Pinpoint the cell where the given text exists, returning its (X, Y) midpoint coordinate. 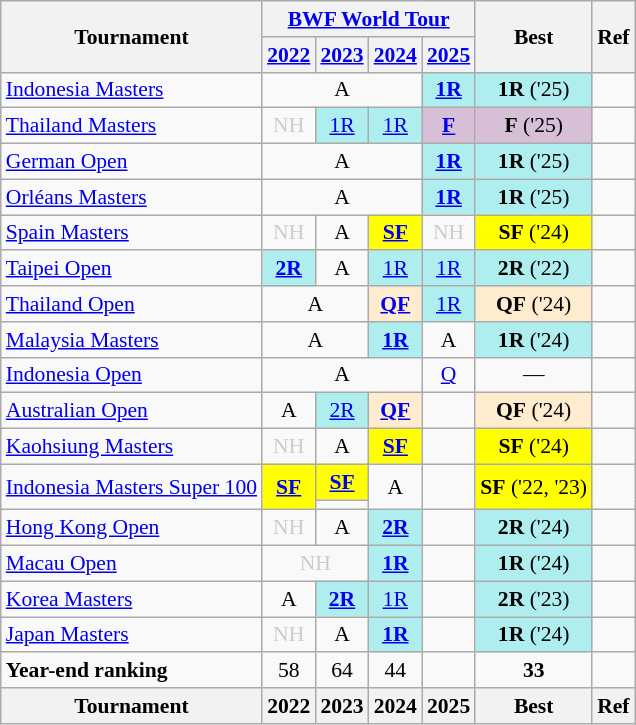
German Open (132, 162)
58 (288, 671)
Indonesia Open (132, 375)
Indonesia Masters (132, 90)
F (448, 126)
Korea Masters (132, 599)
Kaohsiung Masters (132, 447)
Japan Masters (132, 635)
Hong Kong Open (132, 528)
Year-end ranking (132, 671)
2R ('23) (534, 599)
SF ('22, '23) (534, 487)
Indonesia Masters Super 100 (132, 487)
F ('25) (534, 126)
2R ('24) (534, 528)
Malaysia Masters (132, 340)
44 (396, 671)
Macau Open (132, 564)
2R ('22) (534, 269)
— (534, 375)
33 (534, 671)
Australian Open (132, 411)
BWF World Tour (368, 19)
Spain Masters (132, 233)
Q (448, 375)
Taipei Open (132, 269)
Thailand Masters (132, 126)
Thailand Open (132, 304)
Orléans Masters (132, 197)
64 (342, 671)
